Output the [x, y] coordinate of the center of the cell containing the given text.  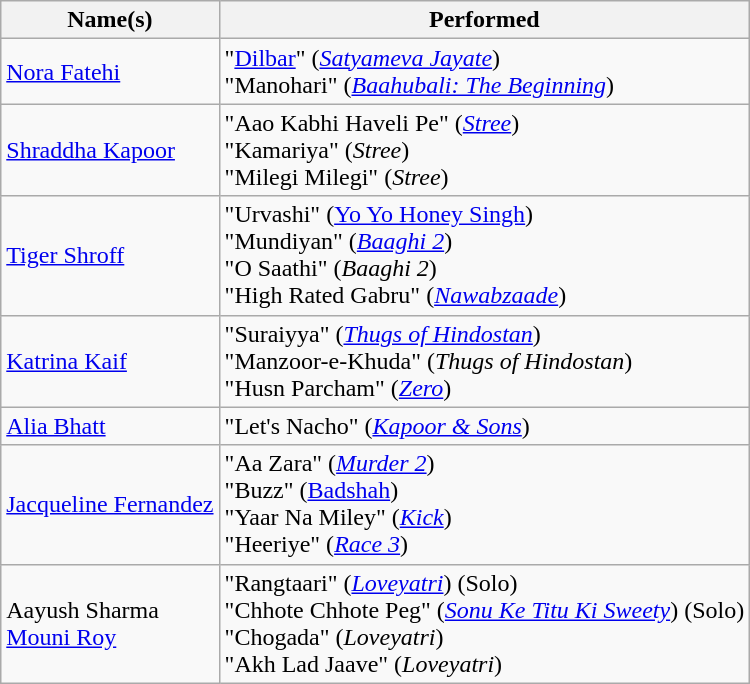
Jacqueline Fernandez [110, 504]
"Urvashi" (Yo Yo Honey Singh)"Mundiyan" (Baaghi 2)"O Saathi" (Baaghi 2)"High Rated Gabru" (Nawabzaade) [484, 256]
Aayush SharmaMouni Roy [110, 624]
Alia Bhatt [110, 426]
Tiger Shroff [110, 256]
Performed [484, 20]
"Rangtaari" (Loveyatri) (Solo)"Chhote Chhote Peg" (Sonu Ke Titu Ki Sweety) (Solo)"Chogada" (Loveyatri)"Akh Lad Jaave" (Loveyatri) [484, 624]
Shraddha Kapoor [110, 150]
"Dilbar" (Satyameva Jayate)"Manohari" (Baahubali: The Beginning) [484, 72]
"Aao Kabhi Haveli Pe" (Stree)"Kamariya" (Stree)"Milegi Milegi" (Stree) [484, 150]
"Let's Nacho" (Kapoor & Sons) [484, 426]
Name(s) [110, 20]
"Aa Zara" (Murder 2)"Buzz" (Badshah)"Yaar Na Miley" (Kick)"Heeriye" (Race 3) [484, 504]
Nora Fatehi [110, 72]
"Suraiyya" (Thugs of Hindostan)"Manzoor-e-Khuda" (Thugs of Hindostan)"Husn Parcham" (Zero) [484, 361]
Katrina Kaif [110, 361]
